Capture the cell that displays the provided text and extract its (X, Y) central coordinate. 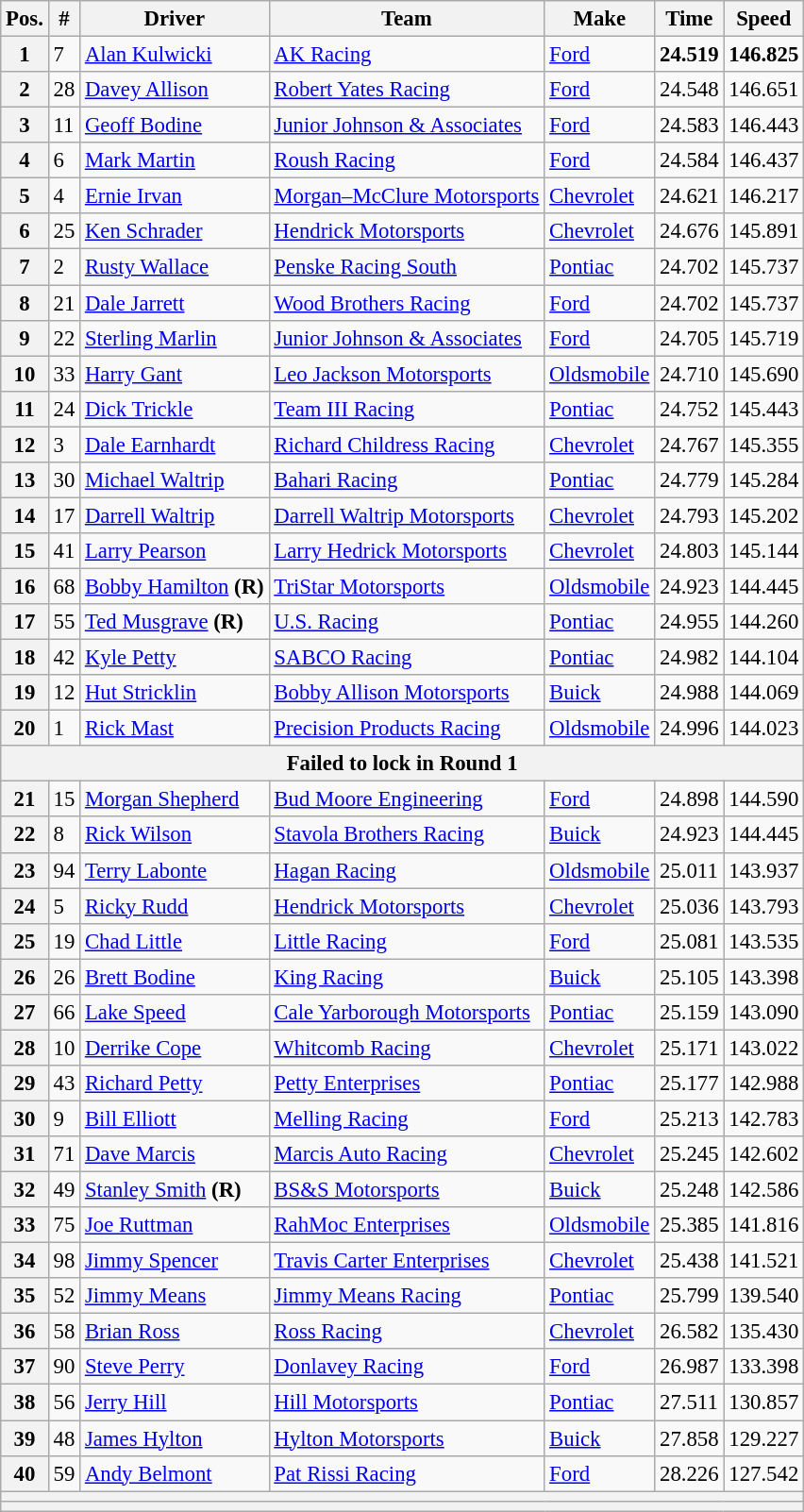
# (64, 19)
Hylton Motorsports (407, 1438)
145.284 (764, 480)
24.710 (689, 374)
59 (64, 1473)
Dick Trickle (175, 409)
38 (25, 1403)
Geoff Bodine (175, 126)
Dave Marcis (175, 1154)
142.988 (764, 1084)
36 (25, 1332)
25.159 (689, 1013)
Little Racing (407, 941)
24.803 (689, 551)
Marcis Auto Racing (407, 1154)
Hagan Racing (407, 870)
145.690 (764, 374)
Wood Brothers Racing (407, 303)
24.779 (689, 480)
25.799 (689, 1296)
Whitcomb Racing (407, 1048)
Failed to lock in Round 1 (402, 764)
146.437 (764, 160)
Bill Elliott (175, 1118)
145.891 (764, 231)
Darrell Waltrip Motorsports (407, 515)
Mark Martin (175, 160)
24.519 (689, 55)
Cale Yarborough Motorsports (407, 1013)
35 (25, 1296)
Stavola Brothers Racing (407, 835)
145.443 (764, 409)
143.398 (764, 977)
25.011 (689, 870)
13 (25, 480)
141.816 (764, 1225)
Larry Hedrick Motorsports (407, 551)
TriStar Motorsports (407, 586)
142.783 (764, 1118)
Terry Labonte (175, 870)
24.676 (689, 231)
34 (25, 1261)
Darrell Waltrip (175, 515)
Hill Motorsports (407, 1403)
24.988 (689, 693)
U.S. Racing (407, 622)
130.857 (764, 1403)
18 (25, 658)
68 (64, 586)
49 (64, 1190)
16 (25, 586)
25.036 (689, 906)
144.590 (764, 799)
55 (64, 622)
Leo Jackson Motorsports (407, 374)
24.583 (689, 126)
Melling Racing (407, 1118)
Larry Pearson (175, 551)
Harry Gant (175, 374)
24.955 (689, 622)
24.705 (689, 338)
Precision Products Racing (407, 729)
26.582 (689, 1332)
Petty Enterprises (407, 1084)
133.398 (764, 1368)
Ricky Rudd (175, 906)
48 (64, 1438)
98 (64, 1261)
20 (25, 729)
Andy Belmont (175, 1473)
Derrike Cope (175, 1048)
24.752 (689, 409)
25.438 (689, 1261)
52 (64, 1296)
145.144 (764, 551)
Travis Carter Enterprises (407, 1261)
Speed (764, 19)
Sterling Marlin (175, 338)
Ross Racing (407, 1332)
25.248 (689, 1190)
Steve Perry (175, 1368)
27.511 (689, 1403)
143.937 (764, 870)
Jimmy Means Racing (407, 1296)
146.217 (764, 196)
66 (64, 1013)
37 (25, 1368)
142.586 (764, 1190)
Morgan–McClure Motorsports (407, 196)
27 (25, 1013)
Bobby Allison Motorsports (407, 693)
42 (64, 658)
40 (25, 1473)
Kyle Petty (175, 658)
31 (25, 1154)
Penske Racing South (407, 267)
141.521 (764, 1261)
32 (25, 1190)
Alan Kulwicki (175, 55)
Driver (175, 19)
Rick Wilson (175, 835)
Time (689, 19)
139.540 (764, 1296)
24.584 (689, 160)
Pat Rissi Racing (407, 1473)
Stanley Smith (R) (175, 1190)
Bud Moore Engineering (407, 799)
Hut Stricklin (175, 693)
Davey Allison (175, 90)
24.767 (689, 445)
Richard Petty (175, 1084)
Brett Bodine (175, 977)
25.171 (689, 1048)
25.177 (689, 1084)
24.548 (689, 90)
29 (25, 1084)
26.987 (689, 1368)
146.825 (764, 55)
25.385 (689, 1225)
143.022 (764, 1048)
Ken Schrader (175, 231)
144.069 (764, 693)
BS&S Motorsports (407, 1190)
71 (64, 1154)
Dale Earnhardt (175, 445)
23 (25, 870)
41 (64, 551)
Roush Racing (407, 160)
129.227 (764, 1438)
144.023 (764, 729)
King Racing (407, 977)
58 (64, 1332)
Rusty Wallace (175, 267)
Brian Ross (175, 1332)
Ted Musgrave (R) (175, 622)
39 (25, 1438)
Donlavey Racing (407, 1368)
Ernie Irvan (175, 196)
24.996 (689, 729)
145.202 (764, 515)
144.104 (764, 658)
Michael Waltrip (175, 480)
Bobby Hamilton (R) (175, 586)
Team III Racing (407, 409)
Jimmy Spencer (175, 1261)
24.621 (689, 196)
146.443 (764, 126)
Jimmy Means (175, 1296)
56 (64, 1403)
24.898 (689, 799)
AK Racing (407, 55)
Jerry Hill (175, 1403)
24.793 (689, 515)
25.213 (689, 1118)
25.081 (689, 941)
127.542 (764, 1473)
142.602 (764, 1154)
Make (600, 19)
90 (64, 1368)
24.982 (689, 658)
Pos. (25, 19)
RahMoc Enterprises (407, 1225)
Robert Yates Racing (407, 90)
143.535 (764, 941)
Lake Speed (175, 1013)
145.719 (764, 338)
94 (64, 870)
143.090 (764, 1013)
Team (407, 19)
Dale Jarrett (175, 303)
Joe Ruttman (175, 1225)
Chad Little (175, 941)
14 (25, 515)
43 (64, 1084)
James Hylton (175, 1438)
Rick Mast (175, 729)
145.355 (764, 445)
143.793 (764, 906)
135.430 (764, 1332)
144.260 (764, 622)
Bahari Racing (407, 480)
28.226 (689, 1473)
25.105 (689, 977)
27.858 (689, 1438)
Richard Childress Racing (407, 445)
25.245 (689, 1154)
146.651 (764, 90)
Morgan Shepherd (175, 799)
SABCO Racing (407, 658)
75 (64, 1225)
